Detect which cell encompasses the target text, then output its [X, Y] center coordinate. 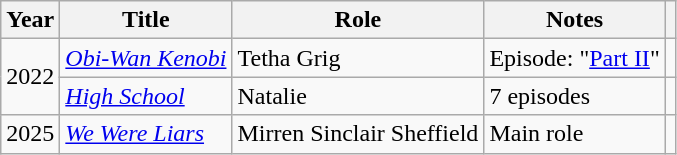
Title [146, 20]
Year [30, 20]
High School [146, 96]
Main role [574, 134]
Natalie [358, 96]
Episode: "Part II" [574, 58]
We Were Liars [146, 134]
2022 [30, 77]
Notes [574, 20]
7 episodes [574, 96]
Tetha Grig [358, 58]
Obi-Wan Kenobi [146, 58]
Mirren Sinclair Sheffield [358, 134]
Role [358, 20]
2025 [30, 134]
